Identify which cell holds the provided text, then report its (X, Y) central coordinate. 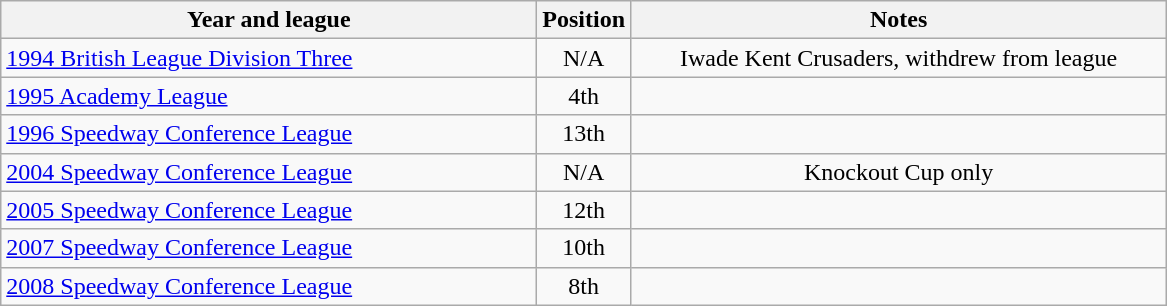
2004 Speedway Conference League (269, 172)
10th (584, 248)
2005 Speedway Conference League (269, 210)
Notes (899, 20)
1994 British League Division Three (269, 58)
1995 Academy League (269, 96)
Knockout Cup only (899, 172)
Position (584, 20)
8th (584, 286)
4th (584, 96)
Year and league (269, 20)
13th (584, 134)
2007 Speedway Conference League (269, 248)
2008 Speedway Conference League (269, 286)
1996 Speedway Conference League (269, 134)
12th (584, 210)
Iwade Kent Crusaders, withdrew from league (899, 58)
